Scan for the cell matching the given text and deliver its (x, y) coordinate at center. 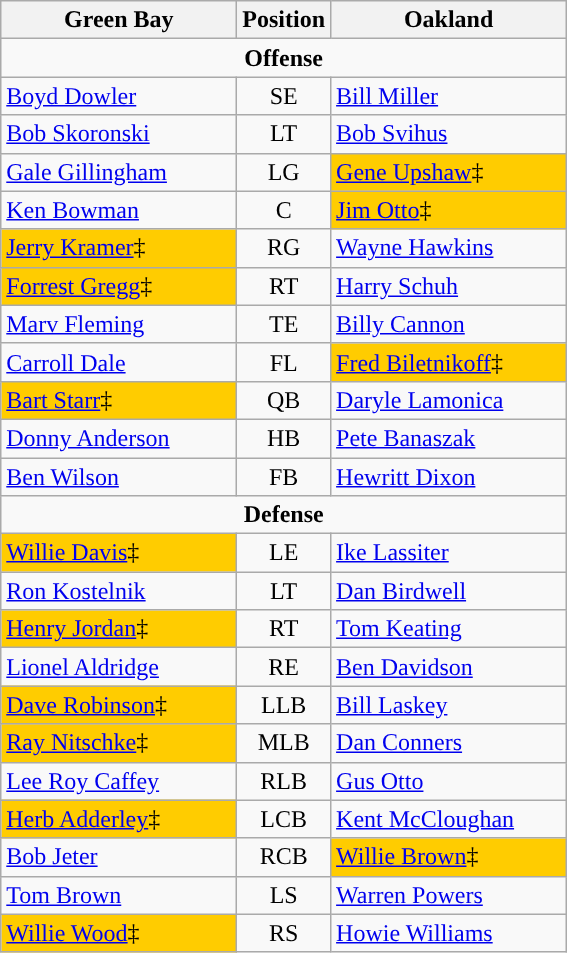
RS (284, 933)
Offense (284, 58)
Jim Otto‡ (449, 210)
LG (284, 172)
Defense (284, 515)
FL (284, 362)
Willie Brown‡ (449, 857)
SE (284, 96)
Lee Roy Caffey (119, 781)
Daryle Lamonica (449, 400)
LCB (284, 819)
Boyd Dowler (119, 96)
Lionel Aldridge (119, 667)
Ben Wilson (119, 477)
C (284, 210)
Position (284, 20)
RCB (284, 857)
Carroll Dale (119, 362)
Wayne Hawkins (449, 248)
Hewritt Dixon (449, 477)
Willie Davis‡ (119, 553)
Ron Kostelnik (119, 591)
Ike Lassiter (449, 553)
LS (284, 895)
Bart Starr‡ (119, 400)
Tom Keating (449, 629)
Donny Anderson (119, 438)
Dave Robinson‡ (119, 705)
Bob Svihus (449, 134)
Fred Biletnikoff‡ (449, 362)
TE (284, 324)
Harry Schuh (449, 286)
Gale Gillingham (119, 172)
LE (284, 553)
LLB (284, 705)
Howie Williams (449, 933)
Billy Cannon (449, 324)
Henry Jordan‡ (119, 629)
Herb Adderley‡ (119, 819)
Green Bay (119, 20)
Gus Otto (449, 781)
Gene Upshaw‡ (449, 172)
Willie Wood‡ (119, 933)
RE (284, 667)
Oakland (449, 20)
Warren Powers (449, 895)
Ben Davidson (449, 667)
FB (284, 477)
RLB (284, 781)
RG (284, 248)
MLB (284, 743)
Tom Brown (119, 895)
Kent McCloughan (449, 819)
Bob Jeter (119, 857)
Bob Skoronski (119, 134)
Dan Birdwell (449, 591)
HB (284, 438)
Jerry Kramer‡ (119, 248)
Forrest Gregg‡ (119, 286)
Ken Bowman (119, 210)
Bill Laskey (449, 705)
Marv Fleming (119, 324)
Pete Banaszak (449, 438)
QB (284, 400)
Ray Nitschke‡ (119, 743)
Dan Conners (449, 743)
Bill Miller (449, 96)
